Find where the given text appears and provide that cell's center as [X, Y] coordinate. 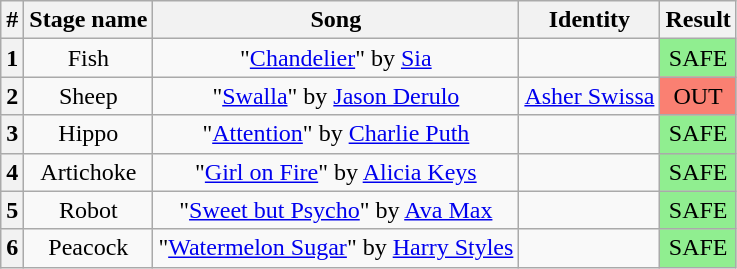
Asher Swissa [590, 96]
"Watermelon Sugar" by Harry Styles [336, 248]
Result [698, 20]
Song [336, 20]
"Sweet but Psycho" by Ava Max [336, 210]
# [12, 20]
Peacock [88, 248]
Stage name [88, 20]
Artichoke [88, 172]
1 [12, 58]
Robot [88, 210]
"Chandelier" by Sia [336, 58]
Sheep [88, 96]
Identity [590, 20]
6 [12, 248]
Fish [88, 58]
OUT [698, 96]
Hippo [88, 134]
2 [12, 96]
3 [12, 134]
5 [12, 210]
"Attention" by Charlie Puth [336, 134]
"Girl on Fire" by Alicia Keys [336, 172]
"Swalla" by Jason Derulo [336, 96]
4 [12, 172]
